Return the (x, y) coordinate for the center point of the cell that contains the specified text.  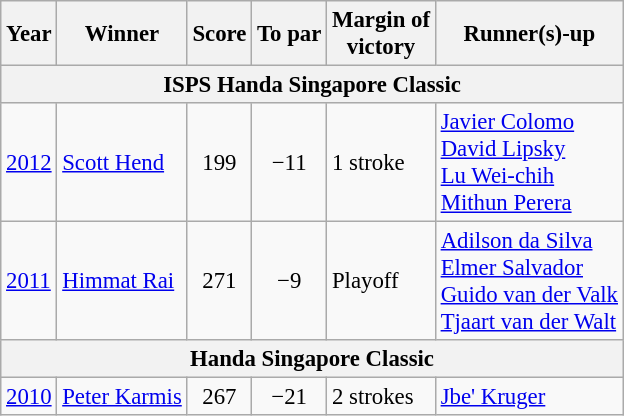
Handa Singapore Classic (312, 359)
2012 (29, 162)
Runner(s)-up (529, 34)
ISPS Handa Singapore Classic (312, 85)
Margin ofvictory (382, 34)
2 strokes (382, 397)
2011 (29, 282)
Year (29, 34)
Score (220, 34)
1 stroke (382, 162)
271 (220, 282)
Winner (122, 34)
199 (220, 162)
Himmat Rai (122, 282)
Adilson da Silva Elmer Salvador Guido van der Valk Tjaart van der Walt (529, 282)
Jbe' Kruger (529, 397)
To par (290, 34)
2010 (29, 397)
−9 (290, 282)
Peter Karmis (122, 397)
−11 (290, 162)
267 (220, 397)
Scott Hend (122, 162)
Playoff (382, 282)
−21 (290, 397)
Javier Colomo David Lipsky Lu Wei-chih Mithun Perera (529, 162)
